Return (X, Y) of the center of cell containing provided text 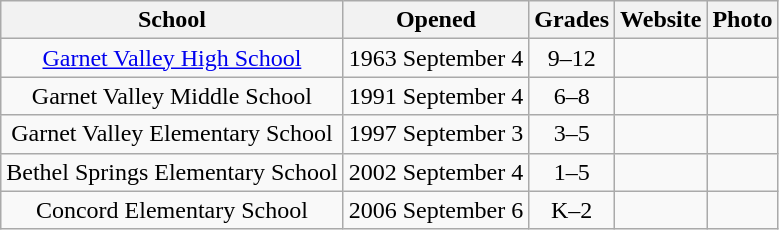
School (172, 20)
Garnet Valley High School (172, 58)
2002 September 4 (436, 172)
3–5 (572, 134)
Garnet Valley Middle School (172, 96)
Website (661, 20)
9–12 (572, 58)
1991 September 4 (436, 96)
2006 September 6 (436, 210)
1963 September 4 (436, 58)
K–2 (572, 210)
Opened (436, 20)
1997 September 3 (436, 134)
6–8 (572, 96)
Bethel Springs Elementary School (172, 172)
Photo (742, 20)
Concord Elementary School (172, 210)
1–5 (572, 172)
Grades (572, 20)
Garnet Valley Elementary School (172, 134)
